Identify which cell holds the provided text, then report its [X, Y] central coordinate. 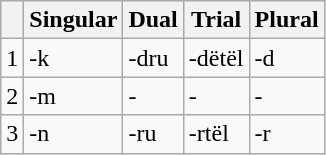
Trial [216, 20]
Dual [153, 20]
-r [286, 134]
-ru [153, 134]
Singular [74, 20]
-k [74, 58]
-dëtël [216, 58]
3 [12, 134]
-m [74, 96]
-n [74, 134]
1 [12, 58]
-d [286, 58]
-dru [153, 58]
-rtël [216, 134]
2 [12, 96]
Plural [286, 20]
